Find where the given text appears and provide that cell's center as [X, Y] coordinate. 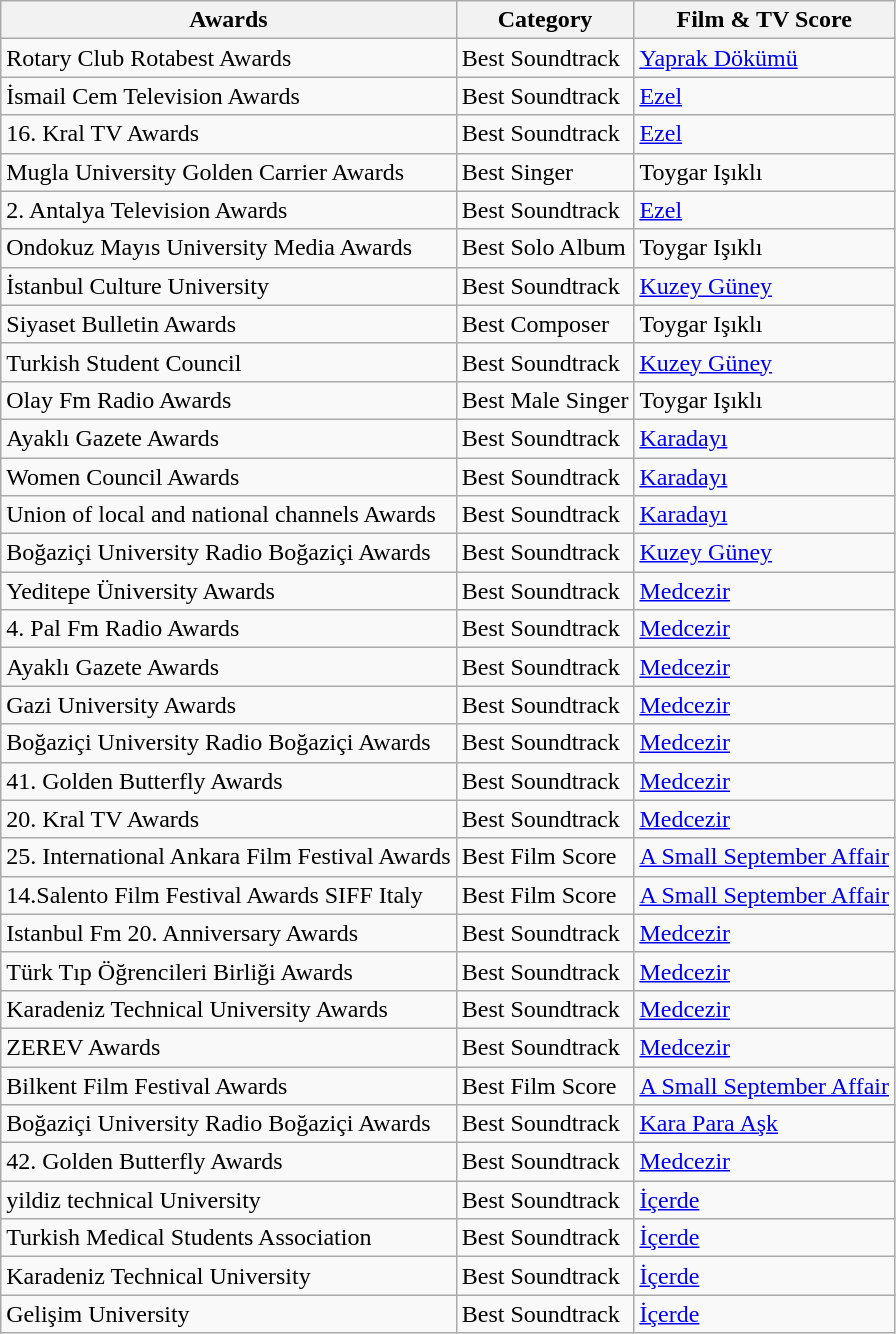
20. Kral TV Awards [228, 819]
Turkish Student Council [228, 362]
İsmail Cem Television Awards [228, 96]
Istanbul Fm 20. Anniversary Awards [228, 933]
Ondokuz Mayıs University Media Awards [228, 248]
Category [545, 20]
25. International Ankara Film Festival Awards [228, 857]
Rotary Club Rotabest Awards [228, 58]
Film & TV Score [764, 20]
2. Antalya Television Awards [228, 210]
Gelişim University [228, 1314]
Union of local and national channels Awards [228, 515]
14.Salento Film Festival Awards SIFF Italy [228, 895]
Türk Tıp Öğrencileri Birliği Awards [228, 971]
İstanbul Culture University [228, 286]
Bilkent Film Festival Awards [228, 1085]
Best Male Singer [545, 400]
yildiz technical University [228, 1200]
Turkish Medical Students Association [228, 1238]
Yeditepe Üniversity Awards [228, 591]
16. Kral TV Awards [228, 134]
Best Singer [545, 172]
41. Golden Butterfly Awards [228, 781]
Best Solo Album [545, 248]
Mugla University Golden Carrier Awards [228, 172]
Olay Fm Radio Awards [228, 400]
Yaprak Dökümü [764, 58]
ZEREV Awards [228, 1047]
4. Pal Fm Radio Awards [228, 629]
Kara Para Aşk [764, 1124]
Gazi University Awards [228, 705]
Siyaset Bulletin Awards [228, 324]
Women Council Awards [228, 477]
Best Composer [545, 324]
Karadeniz Technical University [228, 1276]
42. Golden Butterfly Awards [228, 1162]
Awards [228, 20]
Karadeniz Technical University Awards [228, 1009]
